Return [x, y] of the center of cell containing provided text 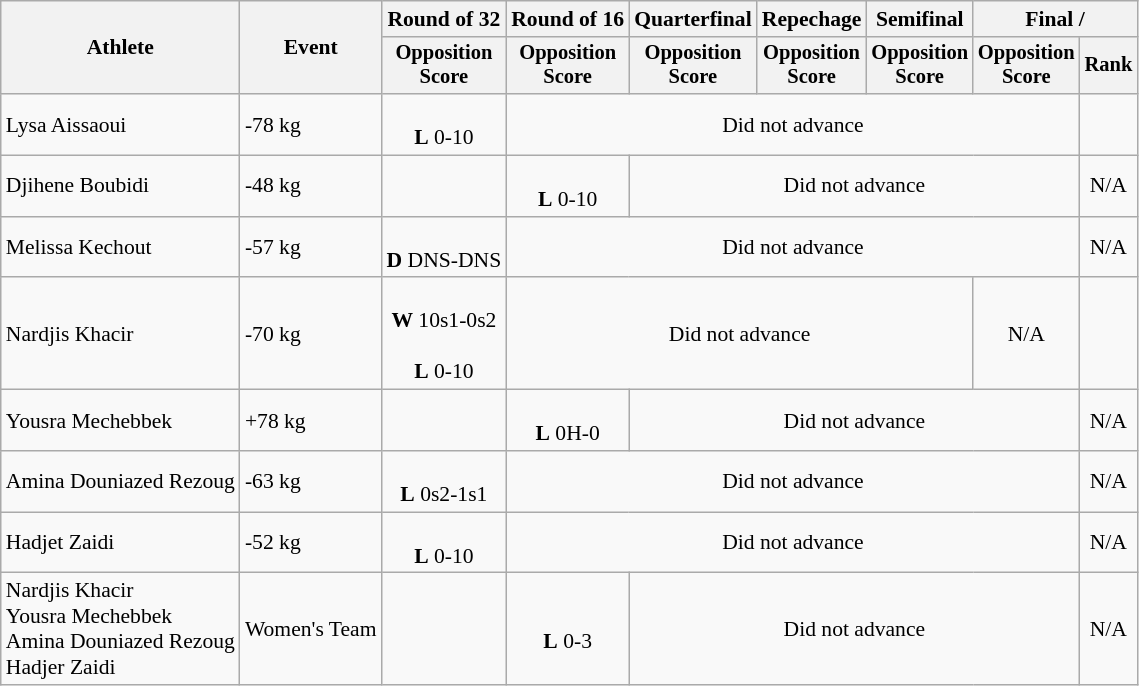
+78 kg [311, 420]
W 10s1-0s2L 0-10 [444, 334]
L 0H-0 [568, 420]
Hadjet Zaidi [120, 542]
Nardjis Khacir [120, 334]
Djihene Boubidi [120, 186]
D DNS-DNS [444, 248]
L 0s2-1s1 [444, 482]
-78 kg [311, 124]
-57 kg [311, 248]
Athlete [120, 48]
Event [311, 48]
Round of 16 [568, 19]
Lysa Aissaoui [120, 124]
Women's Team [311, 629]
-70 kg [311, 334]
Repechage [812, 19]
Rank [1109, 66]
Semifinal [920, 19]
-52 kg [311, 542]
Round of 32 [444, 19]
Nardjis KhacirYousra MechebbekAmina Douniazed RezougHadjer Zaidi [120, 629]
Quarterfinal [693, 19]
-63 kg [311, 482]
L 0-3 [568, 629]
Melissa Kechout [120, 248]
Yousra Mechebbek [120, 420]
Final / [1055, 19]
Amina Douniazed Rezoug [120, 482]
-48 kg [311, 186]
